Find where the given text appears and provide that cell's center as (X, Y) coordinate. 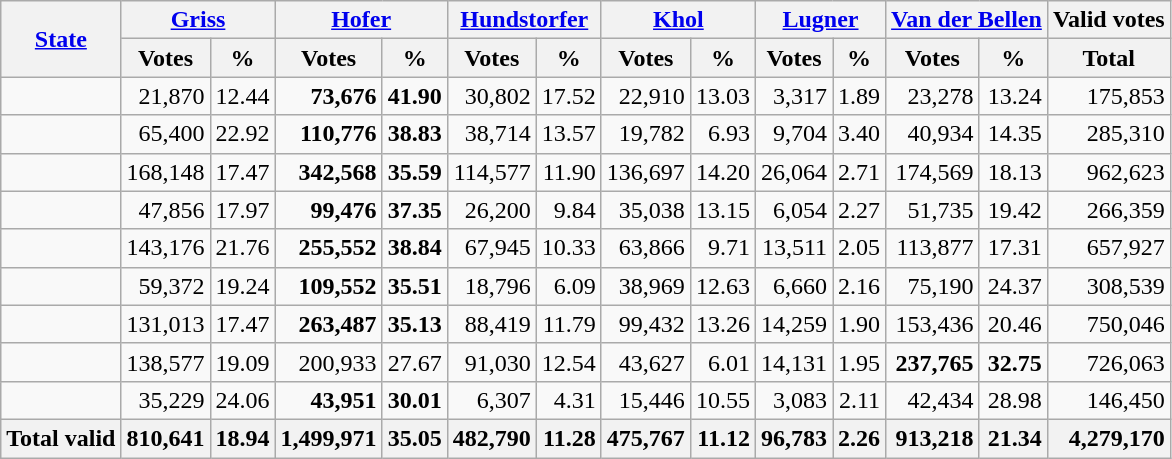
30,802 (492, 96)
35,038 (646, 210)
32.75 (1013, 362)
200,933 (328, 362)
138,577 (166, 362)
38.83 (414, 134)
11.90 (568, 172)
22,910 (646, 96)
11.12 (722, 438)
12.63 (722, 286)
136,697 (646, 172)
19.42 (1013, 210)
37.35 (414, 210)
51,735 (932, 210)
99,432 (646, 324)
174,569 (932, 172)
Khol (678, 20)
3,083 (794, 400)
35.05 (414, 438)
750,046 (1108, 324)
2.26 (860, 438)
13.03 (722, 96)
65,400 (166, 134)
15,446 (646, 400)
237,765 (932, 362)
9.84 (568, 210)
475,767 (646, 438)
17.31 (1013, 248)
146,450 (1108, 400)
35.13 (414, 324)
9,704 (794, 134)
35,229 (166, 400)
43,627 (646, 362)
12.54 (568, 362)
35.59 (414, 172)
110,776 (328, 134)
810,641 (166, 438)
21.76 (242, 248)
24.37 (1013, 286)
40,934 (932, 134)
2.16 (860, 286)
Total valid (61, 438)
1.89 (860, 96)
Van der Bellen (967, 20)
4,279,170 (1108, 438)
17.97 (242, 210)
13.26 (722, 324)
482,790 (492, 438)
6,307 (492, 400)
42,434 (932, 400)
18.94 (242, 438)
11.79 (568, 324)
1.95 (860, 362)
99,476 (328, 210)
11.28 (568, 438)
73,676 (328, 96)
9.71 (722, 248)
43,951 (328, 400)
6.01 (722, 362)
91,030 (492, 362)
308,539 (1108, 286)
1.90 (860, 324)
22.92 (242, 134)
3,317 (794, 96)
6,054 (794, 210)
41.90 (414, 96)
75,190 (932, 286)
285,310 (1108, 134)
2.05 (860, 248)
2.11 (860, 400)
14,259 (794, 324)
38,969 (646, 286)
Valid votes (1108, 20)
168,148 (166, 172)
13,511 (794, 248)
19.09 (242, 362)
20.46 (1013, 324)
14.35 (1013, 134)
263,487 (328, 324)
47,856 (166, 210)
113,877 (932, 248)
96,783 (794, 438)
13.15 (722, 210)
17.52 (568, 96)
4.31 (568, 400)
14.20 (722, 172)
175,853 (1108, 96)
266,359 (1108, 210)
657,927 (1108, 248)
255,552 (328, 248)
1,499,971 (328, 438)
6,660 (794, 286)
State (61, 39)
18.13 (1013, 172)
24.06 (242, 400)
63,866 (646, 248)
12.44 (242, 96)
28.98 (1013, 400)
19.24 (242, 286)
342,568 (328, 172)
23,278 (932, 96)
21.34 (1013, 438)
26,064 (794, 172)
67,945 (492, 248)
38.84 (414, 248)
143,176 (166, 248)
153,436 (932, 324)
Hofer (361, 20)
59,372 (166, 286)
Lugner (820, 20)
13.24 (1013, 96)
30.01 (414, 400)
10.33 (568, 248)
3.40 (860, 134)
2.27 (860, 210)
2.71 (860, 172)
Griss (198, 20)
10.55 (722, 400)
35.51 (414, 286)
27.67 (414, 362)
14,131 (794, 362)
726,063 (1108, 362)
19,782 (646, 134)
114,577 (492, 172)
109,552 (328, 286)
962,623 (1108, 172)
88,419 (492, 324)
13.57 (568, 134)
Total (1108, 58)
913,218 (932, 438)
26,200 (492, 210)
21,870 (166, 96)
18,796 (492, 286)
6.09 (568, 286)
6.93 (722, 134)
38,714 (492, 134)
Hundstorfer (524, 20)
131,013 (166, 324)
